Extract the (x, y) coordinate from the center of the cell holding the provided text.  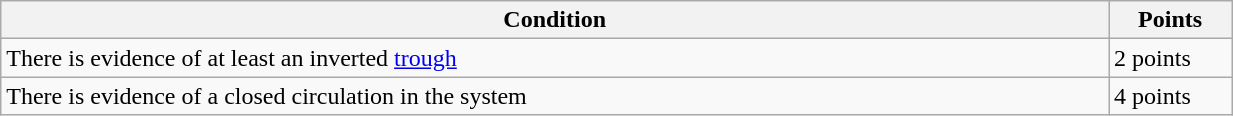
4 points (1170, 96)
Points (1170, 20)
Condition (555, 20)
There is evidence of at least an inverted trough (555, 58)
2 points (1170, 58)
There is evidence of a closed circulation in the system (555, 96)
